For the text-containing cell, return its midpoint in (X, Y) coordinate format. 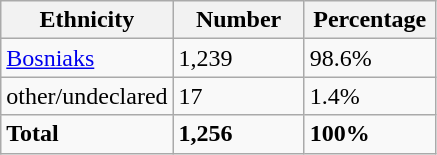
17 (238, 96)
Percentage (370, 20)
Bosniaks (87, 58)
Total (87, 134)
Ethnicity (87, 20)
Number (238, 20)
1,256 (238, 134)
1,239 (238, 58)
other/undeclared (87, 96)
1.4% (370, 96)
100% (370, 134)
98.6% (370, 58)
